Return the [x, y] coordinate for the center point of the cell that contains the specified text.  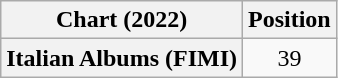
39 [290, 58]
Italian Albums (FIMI) [122, 58]
Chart (2022) [122, 20]
Position [290, 20]
